Extract the (X, Y) coordinate from the center of the cell holding the provided text.  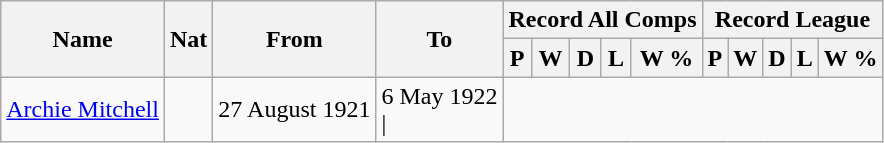
6 May 1922| (440, 110)
Name (83, 39)
Archie Mitchell (83, 110)
Nat (188, 39)
To (440, 39)
Record All Comps (602, 20)
27 August 1921 (294, 110)
From (294, 39)
Record League (792, 20)
